Search for the cell housing the specified text and yield its [x, y] center coordinate. 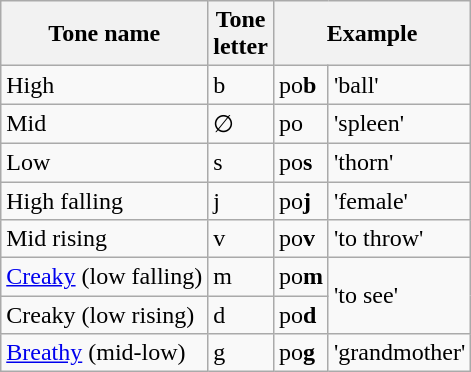
Breathy (mid-low) [104, 353]
pod [300, 315]
'to throw' [399, 239]
Low [104, 162]
'grandmother' [399, 353]
g [241, 353]
b [241, 85]
'female' [399, 201]
'thorn' [399, 162]
j [241, 201]
Example [372, 34]
pov [300, 239]
m [241, 277]
Creaky (low falling) [104, 277]
Mid [104, 124]
High [104, 85]
Toneletter [241, 34]
poj [300, 201]
Mid rising [104, 239]
pob [300, 85]
v [241, 239]
s [241, 162]
'ball' [399, 85]
Creaky (low rising) [104, 315]
'to see' [399, 296]
pog [300, 353]
po [300, 124]
pos [300, 162]
Tone name [104, 34]
'spleen' [399, 124]
pom [300, 277]
High falling [104, 201]
∅ [241, 124]
d [241, 315]
